Identify which cell holds the provided text, then report its [X, Y] central coordinate. 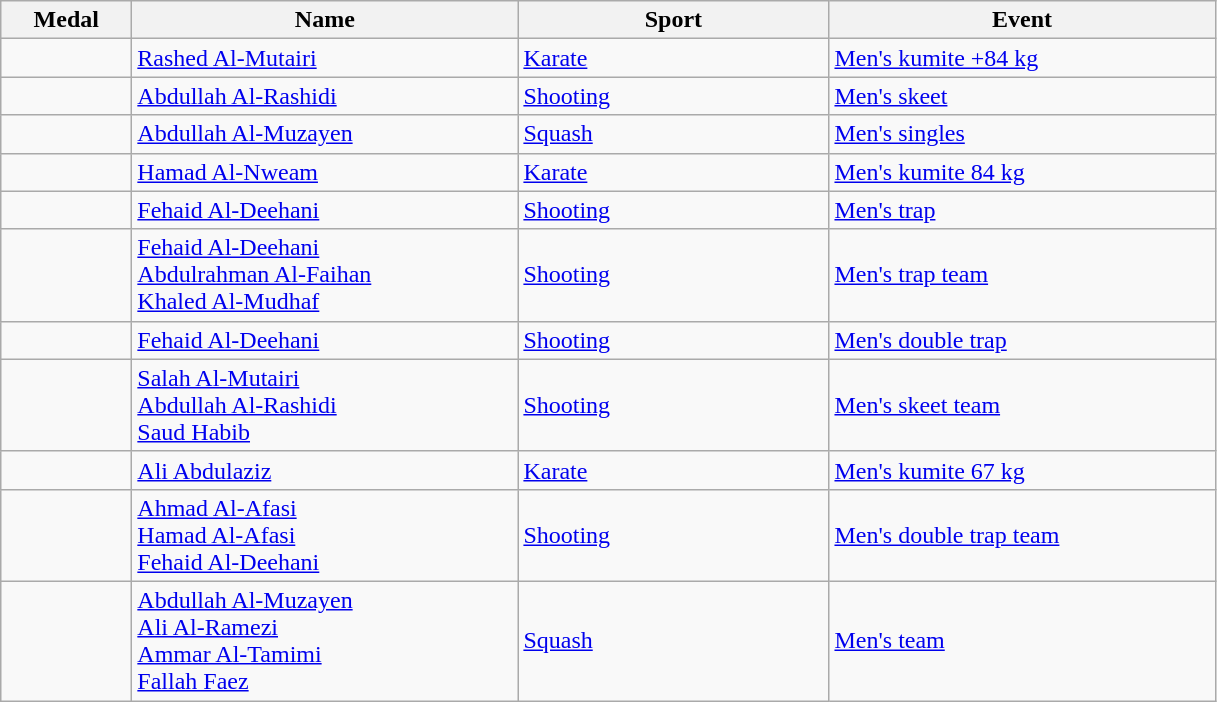
Men's kumite 84 kg [1022, 172]
Rashed Al-Mutairi [325, 58]
Men's double trap [1022, 340]
Event [1022, 20]
Men's team [1022, 640]
Abdullah Al-Rashidi [325, 96]
Hamad Al-Nweam [325, 172]
Sport [674, 20]
Abdullah Al-Muzayen [325, 134]
Men's skeet team [1022, 405]
Medal [66, 20]
Men's kumite +84 kg [1022, 58]
Abdullah Al-MuzayenAli Al-RameziAmmar Al-TamimiFallah Faez [325, 640]
Ahmad Al-AfasiHamad Al-AfasiFehaid Al-Deehani [325, 535]
Men's kumite 67 kg [1022, 470]
Men's skeet [1022, 96]
Men's double trap team [1022, 535]
Men's trap team [1022, 275]
Fehaid Al-DeehaniAbdulrahman Al-FaihanKhaled Al-Mudhaf [325, 275]
Name [325, 20]
Men's singles [1022, 134]
Men's trap [1022, 210]
Ali Abdulaziz [325, 470]
Salah Al-MutairiAbdullah Al-RashidiSaud Habib [325, 405]
